Pinpoint the cell where the given text exists, returning its (x, y) midpoint coordinate. 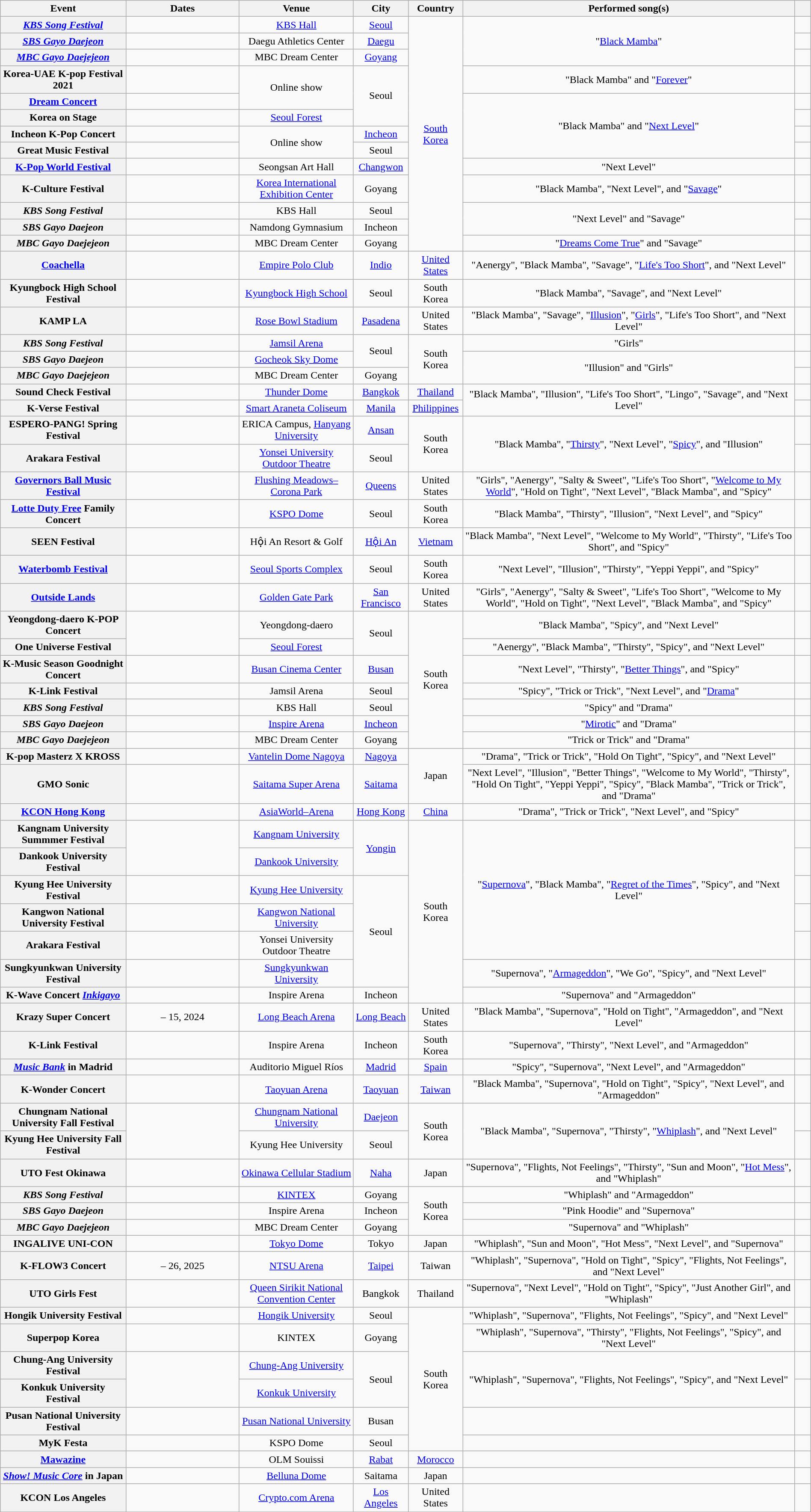
"Supernova", "Flights, Not Feelings", "Thirsty", "Sun and Moon", "Hot Mess", and "Whiplash" (629, 1173)
Philippines (435, 408)
"Supernova" and "Armageddon" (629, 995)
"Black Mamba" and "Next Level" (629, 126)
Konkuk University (296, 1394)
"Illusion" and "Girls" (629, 367)
Flushing Meadows–Corona Park (296, 486)
Great Music Festival (63, 150)
"Supernova", "Next Level", "Hold on Tight", "Spicy", "Just Another Girl", and "Whiplash" (629, 1293)
K-Wave Concert Inkigayo (63, 995)
Belluna Dome (296, 1476)
Lotte Duty Free Family Concert (63, 513)
Hongik University (296, 1315)
AsiaWorld–Arena (296, 812)
Changwon (381, 166)
"Aenergy", "Black Mamba", "Savage", "Life's Too Short", and "Next Level" (629, 265)
Kangnam University Summmer Festival (63, 834)
"Black Mamba", "Supernova", "Thirsty", "Whiplash", and "Next Level" (629, 1131)
ERICA Campus, Hanyang University (296, 430)
Kyungbock High School (296, 293)
Waterbomb Festival (63, 569)
Daegu (381, 41)
K-FLOW3 Concert (63, 1265)
"Supernova", "Thirsty", "Next Level", and "Armageddon" (629, 1045)
Los Angeles (381, 1498)
"Spicy", "Trick or Trick", "Next Level", and "Drama" (629, 691)
Rabat (381, 1459)
Namdong Gymnasium (296, 227)
Gocheok Sky Dome (296, 359)
Busan Cinema Center (296, 669)
Queens (381, 486)
Manila (381, 408)
"Drama", "Trick or Trick", "Hold On Tight", "Spicy", and "Next Level" (629, 756)
Tokyo Dome (296, 1243)
Indio (381, 265)
Long Beach Arena (296, 1017)
"Next Level", "Illusion", "Thirsty", "Yeppi Yeppi", and "Spicy" (629, 569)
Rose Bowl Stadium (296, 321)
INGALIVE UNI-CON (63, 1243)
Spain (435, 1067)
Okinawa Cellular Stadium (296, 1173)
KAMP LA (63, 321)
Hội An Resort & Golf (296, 541)
"Spicy", "Supernova", "Next Level", and "Armageddon" (629, 1067)
Sungkyunkwan University (296, 973)
Hongik University Festival (63, 1315)
"Black Mamba", "Savage", and "Next Level" (629, 293)
Kangwon National University Festival (63, 917)
"Black Mamba", "Thirsty", "Next Level", "Spicy", and "Illusion" (629, 444)
Yeongdong-daero (296, 625)
Korea-UAE K-pop Festival 2021 (63, 80)
"Girls" (629, 343)
Empire Polo Club (296, 265)
Kyungbock High School Festival (63, 293)
Ansan (381, 430)
Yeongdong-daero K-POP Concert (63, 625)
Dates (182, 9)
Show! Music Core in Japan (63, 1476)
"Black Mamba", "Supernova", "Hold on Tight", "Armageddon", and "Next Level" (629, 1017)
"Aenergy", "Black Mamba", "Thirsty", "Spicy", and "Next Level" (629, 647)
NTSU Arena (296, 1265)
ESPERO-PANG! Spring Festival (63, 430)
K-Pop World Festival (63, 166)
"Spicy" and "Drama" (629, 707)
"Black Mamba" (629, 41)
Outside Lands (63, 597)
– 15, 2024 (182, 1017)
Taoyuan (381, 1089)
"Dreams Come True" and "Savage" (629, 243)
Incheon K-Pop Concert (63, 134)
Morocco (435, 1459)
KCON Hong Kong (63, 812)
"Black Mamba" and "Forever" (629, 80)
Pusan National University (296, 1421)
Konkuk University Festival (63, 1394)
San Francisco (381, 597)
Hội An (381, 541)
Chung-Ang University Festival (63, 1365)
Auditorio Miguel Ríos (296, 1067)
Kyung Hee University Fall Festival (63, 1145)
Smart Araneta Coliseum (296, 408)
Taoyuan Arena (296, 1089)
"Black Mamba", "Spicy", and "Next Level" (629, 625)
Country (435, 9)
"Whiplash", "Supernova", "Thirsty", "Flights, Not Feelings", "Spicy", and "Next Level" (629, 1337)
MyK Festa (63, 1443)
"Whiplash", "Supernova", "Hold on Tight", "Spicy", "Flights, Not Feelings", and "Next Level" (629, 1265)
"Whiplash" and "Armageddon" (629, 1195)
Taipei (381, 1265)
Korea International Exhibition Center (296, 188)
Madrid (381, 1067)
Long Beach (381, 1017)
"Black Mamba", "Savage", "Illusion", "Girls", "Life's Too Short", and "Next Level" (629, 321)
Event (63, 9)
UTO Fest Okinawa (63, 1173)
KCON Los Angeles (63, 1498)
"Pink Hoodie" and "Supernova" (629, 1211)
Pusan National University Festival (63, 1421)
Krazy Super Concert (63, 1017)
City (381, 9)
Golden Gate Park (296, 597)
K-Culture Festival (63, 188)
Mawazine (63, 1459)
One Universe Festival (63, 647)
Music Bank in Madrid (63, 1067)
"Supernova", "Black Mamba", "Regret of the Times", "Spicy", and "Next Level" (629, 890)
Superpop Korea (63, 1337)
K-Verse Festival (63, 408)
Saitama Super Arena (296, 784)
Kangnam University (296, 834)
Daejeon (381, 1117)
OLM Souissi (296, 1459)
SEEN Festival (63, 541)
Kangwon National University (296, 917)
Chungnam National University Fall Festival (63, 1117)
Venue (296, 9)
"Black Mamba", "Illusion", "Life's Too Short", "Lingo", "Savage", and "Next Level" (629, 400)
Korea on Stage (63, 118)
Seoul Sports Complex (296, 569)
Governors Ball Music Festival (63, 486)
"Supernova", "Armageddon", "We Go", "Spicy", and "Next Level" (629, 973)
"Next Level" (629, 166)
"Black Mamba", "Next Level", and "Savage" (629, 188)
Vantelin Dome Nagoya (296, 756)
"Mirotic" and "Drama" (629, 724)
Dankook University Festival (63, 861)
Coachella (63, 265)
Crypto.com Arena (296, 1498)
Dream Concert (63, 101)
"Whiplash", "Sun and Moon", "Hot Mess", "Next Level", and "Supernova" (629, 1243)
China (435, 812)
Chungnam National University (296, 1117)
Pasadena (381, 321)
"Trick or Trick" and "Drama" (629, 740)
Chung-Ang University (296, 1365)
Sound Check Festival (63, 392)
Daegu Athletics Center (296, 41)
Thunder Dome (296, 392)
Nagoya (381, 756)
Yongin (381, 848)
Tokyo (381, 1243)
"Black Mamba", "Next Level", "Welcome to My World", "Thirsty", "Life's Too Short", and "Spicy" (629, 541)
"Next Level", "Thirsty", "Better Things", and "Spicy" (629, 669)
K-Wonder Concert (63, 1089)
Seongsan Art Hall (296, 166)
Vietnam (435, 541)
GMO Sonic (63, 784)
K-pop Masterz X KROSS (63, 756)
Hong Kong (381, 812)
"Black Mamba", "Supernova", "Hold on Tight", "Spicy", "Next Level", and "Armageddon" (629, 1089)
Naha (381, 1173)
Performed song(s) (629, 9)
UTO Girls Fest (63, 1293)
Dankook University (296, 861)
Kyung Hee University Festival (63, 890)
Queen Sirikit National Convention Center (296, 1293)
K-Music Season Goodnight Concert (63, 669)
Sungkyunkwan University Festival (63, 973)
"Next Level" and "Savage" (629, 219)
"Drama", "Trick or Trick", "Next Level", and "Spicy" (629, 812)
– 26, 2025 (182, 1265)
"Supernova" and "Whiplash" (629, 1227)
"Black Mamba", "Thirsty", "Illusion", "Next Level", and "Spicy" (629, 513)
